Search for the cell housing the specified text and yield its [x, y] center coordinate. 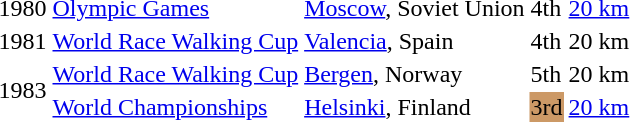
Bergen, Norway [414, 74]
World Championships [176, 107]
5th [546, 74]
4th [546, 41]
Helsinki, Finland [414, 107]
Valencia, Spain [414, 41]
3rd [546, 107]
